Output the [x, y] coordinate of the center of the cell containing the given text.  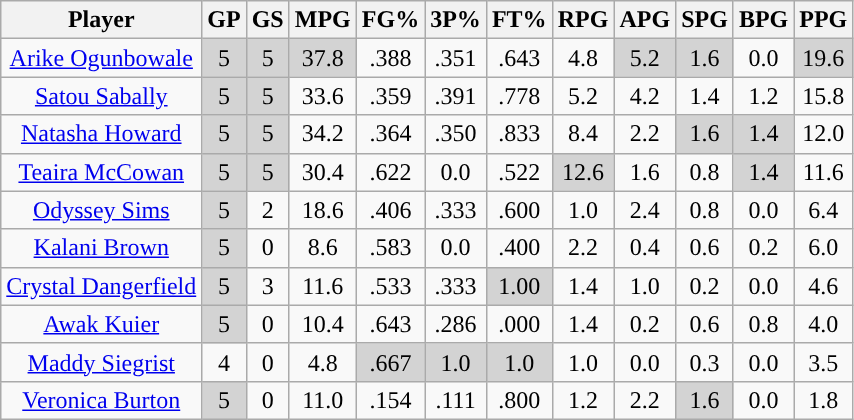
Natasha Howard [102, 134]
.406 [390, 210]
RPG [583, 20]
2 [268, 210]
0.4 [645, 248]
3P% [456, 20]
15.8 [824, 96]
APG [645, 20]
1.8 [824, 400]
1.00 [519, 286]
.667 [390, 362]
.600 [519, 210]
.286 [456, 324]
SPG [705, 20]
.359 [390, 96]
Player [102, 20]
3 [268, 286]
.833 [519, 134]
0.3 [705, 362]
.000 [519, 324]
11.0 [322, 400]
FG% [390, 20]
.400 [519, 248]
.391 [456, 96]
.111 [456, 400]
6.0 [824, 248]
Awak Kuier [102, 324]
8.6 [322, 248]
BPG [763, 20]
4.2 [645, 96]
Crystal Dangerfield [102, 286]
Veronica Burton [102, 400]
3.5 [824, 362]
.800 [519, 400]
10.4 [322, 324]
Maddy Siegrist [102, 362]
.364 [390, 134]
.522 [519, 172]
.351 [456, 58]
12.0 [824, 134]
30.4 [322, 172]
12.6 [583, 172]
.154 [390, 400]
18.6 [322, 210]
Arike Ogunbowale [102, 58]
FT% [519, 20]
.533 [390, 286]
.778 [519, 96]
Odyssey Sims [102, 210]
33.6 [322, 96]
4.0 [824, 324]
Kalani Brown [102, 248]
.622 [390, 172]
6.4 [824, 210]
4 [224, 362]
37.8 [322, 58]
.350 [456, 134]
GS [268, 20]
34.2 [322, 134]
Teaira McCowan [102, 172]
MPG [322, 20]
2.4 [645, 210]
19.6 [824, 58]
Satou Sabally [102, 96]
8.4 [583, 134]
4.6 [824, 286]
.583 [390, 248]
.388 [390, 58]
GP [224, 20]
PPG [824, 20]
